Pinpoint the cell where the given text exists, returning its [x, y] midpoint coordinate. 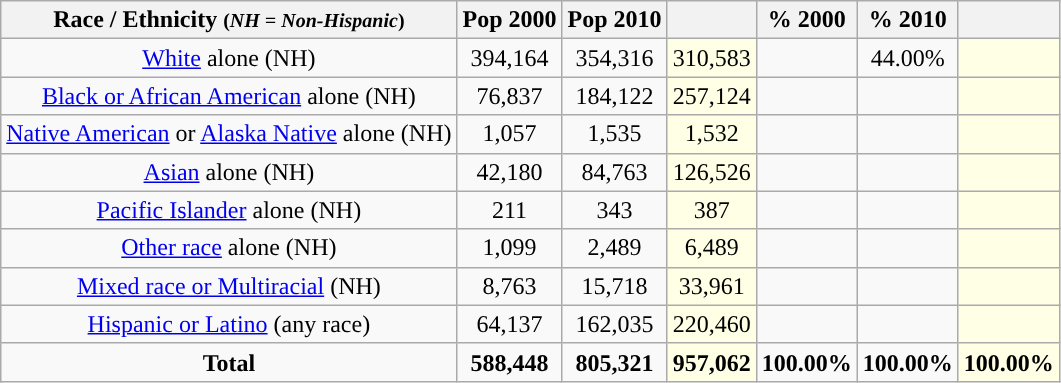
211 [510, 210]
588,448 [510, 362]
1,099 [510, 248]
343 [614, 210]
Black or African American alone (NH) [229, 96]
1,535 [614, 134]
220,460 [712, 324]
84,763 [614, 172]
1,532 [712, 134]
42,180 [510, 172]
184,122 [614, 96]
805,321 [614, 362]
387 [712, 210]
957,062 [712, 362]
1,057 [510, 134]
Race / Ethnicity (NH = Non-Hispanic) [229, 20]
354,316 [614, 58]
33,961 [712, 286]
Pop 2000 [510, 20]
Total [229, 362]
% 2000 [806, 20]
2,489 [614, 248]
76,837 [510, 96]
6,489 [712, 248]
Native American or Alaska Native alone (NH) [229, 134]
Other race alone (NH) [229, 248]
64,137 [510, 324]
8,763 [510, 286]
126,526 [712, 172]
Hispanic or Latino (any race) [229, 324]
44.00% [908, 58]
310,583 [712, 58]
Pop 2010 [614, 20]
257,124 [712, 96]
15,718 [614, 286]
White alone (NH) [229, 58]
Mixed race or Multiracial (NH) [229, 286]
394,164 [510, 58]
Pacific Islander alone (NH) [229, 210]
% 2010 [908, 20]
162,035 [614, 324]
Asian alone (NH) [229, 172]
